Determine the [X, Y] coordinate at the center of the cell enclosing the given text.  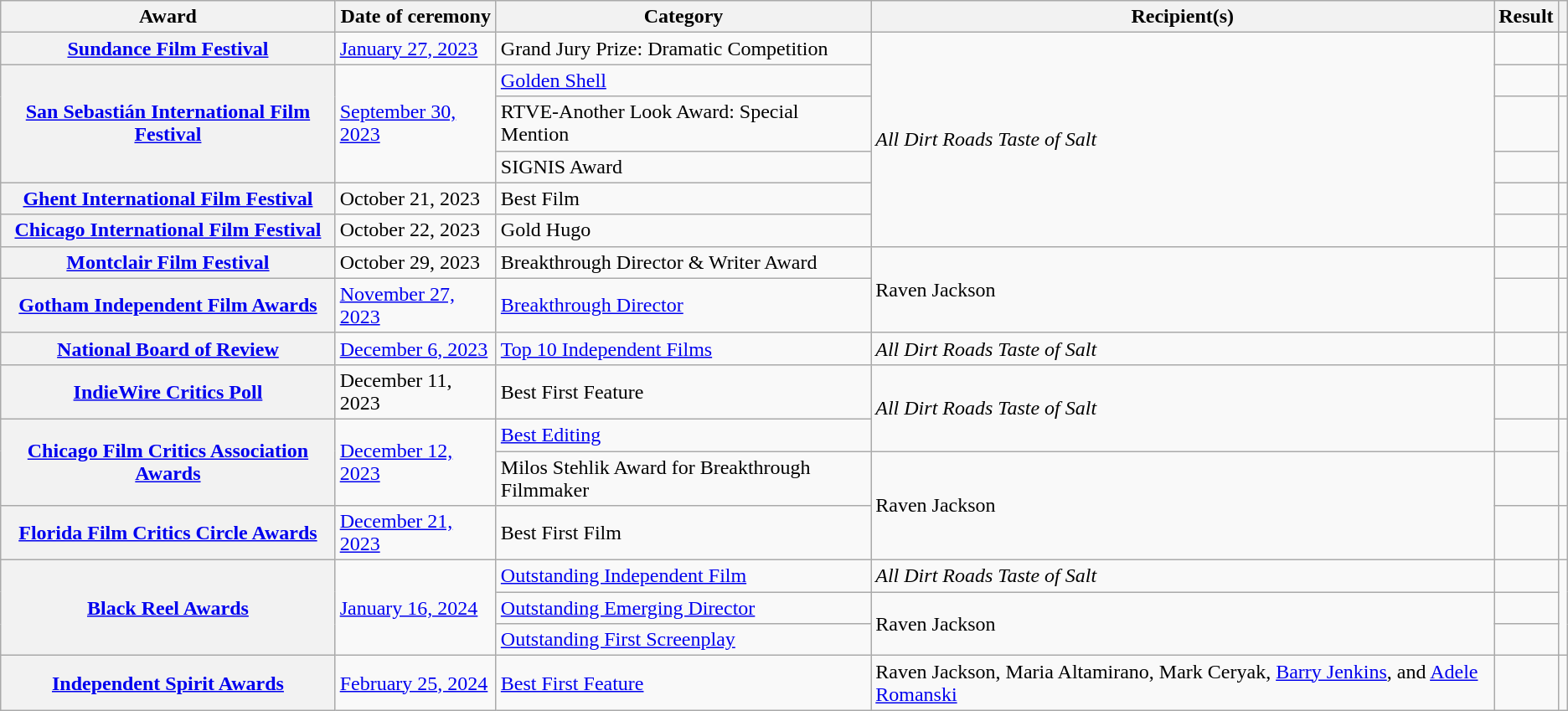
Chicago Film Critics Association Awards [168, 462]
September 30, 2023 [415, 124]
Gold Hugo [683, 230]
San Sebastián International Film Festival [168, 124]
SIGNIS Award [683, 167]
Breakthrough Director [683, 305]
IndieWire Critics Poll [168, 392]
December 6, 2023 [415, 348]
November 27, 2023 [415, 305]
Breakthrough Director & Writer Award [683, 262]
December 11, 2023 [415, 392]
Award [168, 17]
Independent Spirit Awards [168, 683]
Outstanding First Screenplay [683, 640]
Black Reel Awards [168, 608]
Top 10 Independent Films [683, 348]
December 21, 2023 [415, 533]
Date of ceremony [415, 17]
Outstanding Emerging Director [683, 608]
January 27, 2023 [415, 49]
Gotham Independent Film Awards [168, 305]
February 25, 2024 [415, 683]
January 16, 2024 [415, 608]
October 29, 2023 [415, 262]
Florida Film Critics Circle Awards [168, 533]
Ghent International Film Festival [168, 198]
Recipient(s) [1183, 17]
October 21, 2023 [415, 198]
Grand Jury Prize: Dramatic Competition [683, 49]
Milos Stehlik Award for Breakthrough Filmmaker [683, 477]
National Board of Review [168, 348]
Sundance Film Festival [168, 49]
Category [683, 17]
Chicago International Film Festival [168, 230]
Best Film [683, 198]
Golden Shell [683, 80]
Best Editing [683, 435]
Montclair Film Festival [168, 262]
Outstanding Independent Film [683, 576]
Best First Film [683, 533]
RTVE-Another Look Award: Special Mention [683, 124]
December 12, 2023 [415, 462]
Raven Jackson, Maria Altamirano, Mark Ceryak, Barry Jenkins, and Adele Romanski [1183, 683]
October 22, 2023 [415, 230]
Result [1526, 17]
